Pinpoint the cell where the given text exists, returning its (X, Y) midpoint coordinate. 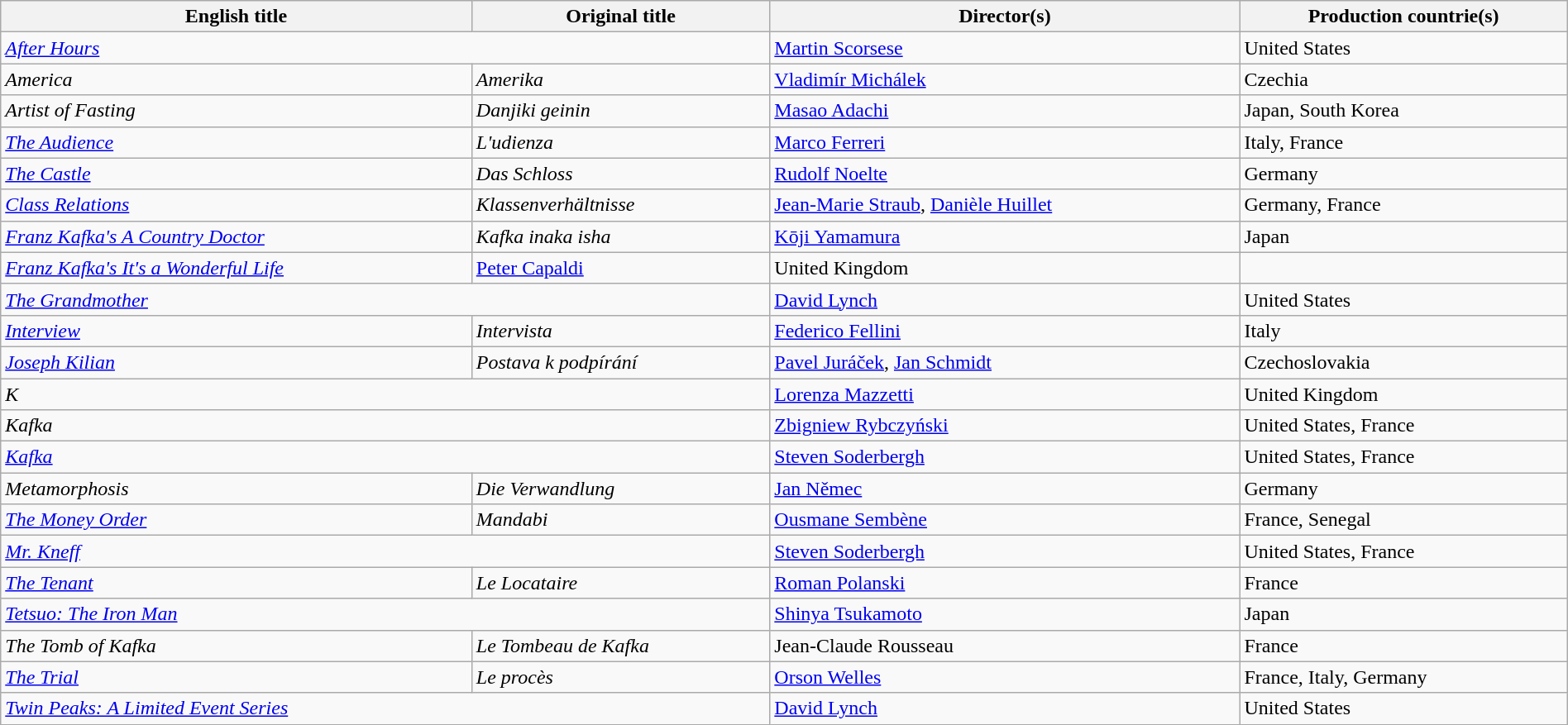
Pavel Juráček, Jan Schmidt (1005, 362)
L'udienza (620, 142)
Jean-Claude Rousseau (1005, 646)
English title (237, 17)
The Castle (237, 174)
Le Tombeau de Kafka (620, 646)
Das Schloss (620, 174)
Twin Peaks: A Limited Event Series (385, 708)
Postava k podpírání (620, 362)
Klassenverhältnisse (620, 205)
Danjiki geinin (620, 111)
Masao Adachi (1005, 111)
Original title (620, 17)
Rudolf Noelte (1005, 174)
Vladimír Michálek (1005, 79)
Martin Scorsese (1005, 48)
The Tenant (237, 583)
Metamorphosis (237, 489)
Le Locataire (620, 583)
Franz Kafka's It's a Wonderful Life (237, 268)
Tetsuo: The Iron Man (385, 614)
Marco Ferreri (1005, 142)
The Trial (237, 677)
Roman Polanski (1005, 583)
Intervista (620, 331)
Mandabi (620, 520)
Italy (1403, 331)
Ousmane Sembène (1005, 520)
Director(s) (1005, 17)
Zbigniew Rybczyński (1005, 426)
Kafka inaka isha (620, 236)
Joseph Kilian (237, 362)
Czechia (1403, 79)
Amerika (620, 79)
America (237, 79)
Japan, South Korea (1403, 111)
After Hours (385, 48)
Die Verwandlung (620, 489)
Franz Kafka's A Country Doctor (237, 236)
Jan Němec (1005, 489)
Class Relations (237, 205)
Jean-Marie Straub, Danièle Huillet (1005, 205)
Shinya Tsukamoto (1005, 614)
Production countrie(s) (1403, 17)
Peter Capaldi (620, 268)
Le procès (620, 677)
Kōji Yamamura (1005, 236)
Italy, France (1403, 142)
Germany, France (1403, 205)
Czechoslovakia (1403, 362)
The Tomb of Kafka (237, 646)
Orson Welles (1005, 677)
Artist of Fasting (237, 111)
France, Senegal (1403, 520)
Interview (237, 331)
The Money Order (237, 520)
Federico Fellini (1005, 331)
The Audience (237, 142)
K (385, 394)
Lorenza Mazzetti (1005, 394)
Mr. Kneff (385, 551)
France, Italy, Germany (1403, 677)
The Grandmother (385, 299)
